Find where the given text appears and provide that cell's center as [x, y] coordinate. 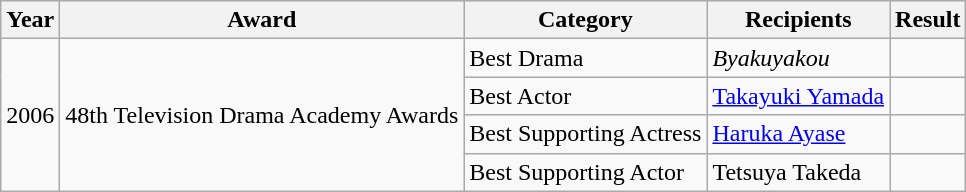
Byakuyakou [798, 58]
2006 [30, 115]
Best Actor [586, 96]
Year [30, 20]
Recipients [798, 20]
Best Supporting Actress [586, 134]
48th Television Drama Academy Awards [262, 115]
Takayuki Yamada [798, 96]
Result [928, 20]
Tetsuya Takeda [798, 172]
Best Drama [586, 58]
Award [262, 20]
Category [586, 20]
Haruka Ayase [798, 134]
Best Supporting Actor [586, 172]
